Determine the (X, Y) coordinate at the center of the cell enclosing the given text.  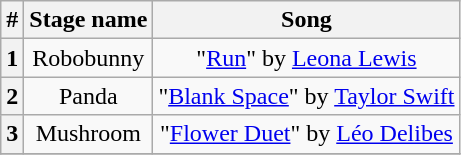
Panda (88, 96)
Mushroom (88, 134)
Robobunny (88, 58)
2 (12, 96)
"Blank Space" by Taylor Swift (306, 96)
Song (306, 20)
"Flower Duet" by Léo Delibes (306, 134)
1 (12, 58)
Stage name (88, 20)
# (12, 20)
3 (12, 134)
"Run" by Leona Lewis (306, 58)
